Extract the (x, y) coordinate from the center of the cell holding the provided text.  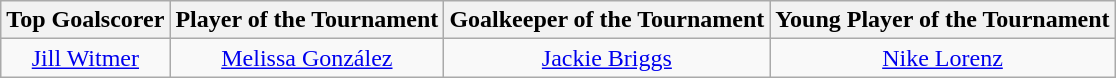
Jackie Briggs (607, 58)
Jill Witmer (86, 58)
Young Player of the Tournament (942, 20)
Player of the Tournament (307, 20)
Goalkeeper of the Tournament (607, 20)
Top Goalscorer (86, 20)
Melissa González (307, 58)
Nike Lorenz (942, 58)
